Determine the [x, y] coordinate at the center of the cell enclosing the given text.  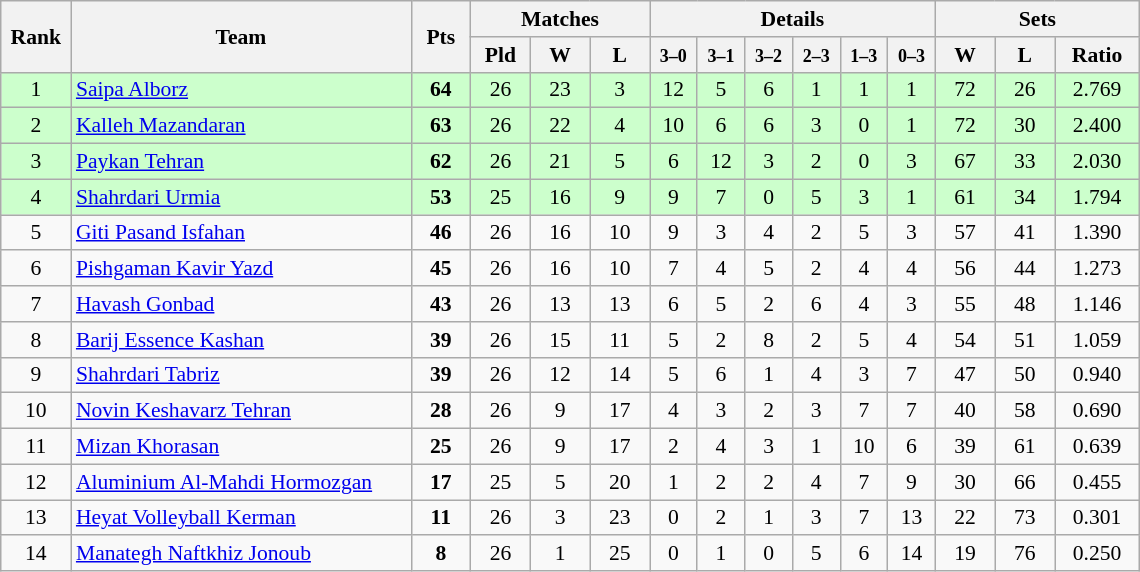
45 [441, 269]
1.059 [1096, 340]
0.639 [1096, 447]
33 [1025, 162]
2–3 [816, 55]
50 [1025, 375]
Havash Gonbad [241, 304]
20 [620, 482]
3–0 [674, 55]
19 [965, 554]
Heyat Volleyball Kerman [241, 518]
41 [1025, 233]
Matches [560, 19]
0–3 [912, 55]
46 [441, 233]
Novin Keshavarz Tehran [241, 411]
3–1 [721, 55]
Kalleh Mazandaran [241, 126]
Rank [36, 36]
0.301 [1096, 518]
64 [441, 90]
15 [560, 340]
73 [1025, 518]
Barij Essence Kashan [241, 340]
Saipa Alborz [241, 90]
54 [965, 340]
34 [1025, 197]
Paykan Tehran [241, 162]
0.690 [1096, 411]
51 [1025, 340]
1.390 [1096, 233]
Manategh Naftkhiz Jonoub [241, 554]
1–3 [864, 55]
58 [1025, 411]
55 [965, 304]
2.769 [1096, 90]
Sets [1037, 19]
Mizan Khorasan [241, 447]
28 [441, 411]
21 [560, 162]
66 [1025, 482]
Giti Pasand Isfahan [241, 233]
76 [1025, 554]
62 [441, 162]
Pts [441, 36]
Team [241, 36]
3–2 [769, 55]
Ratio [1096, 55]
Details [793, 19]
63 [441, 126]
48 [1025, 304]
2.400 [1096, 126]
57 [965, 233]
2.030 [1096, 162]
44 [1025, 269]
1.146 [1096, 304]
56 [965, 269]
Shahrdari Tabriz [241, 375]
0.250 [1096, 554]
67 [965, 162]
47 [965, 375]
Aluminium Al-Mahdi Hormozgan [241, 482]
0.940 [1096, 375]
1.794 [1096, 197]
43 [441, 304]
1.273 [1096, 269]
Pld [501, 55]
40 [965, 411]
53 [441, 197]
Pishgaman Kavir Yazd [241, 269]
Shahrdari Urmia [241, 197]
0.455 [1096, 482]
